Determine the (X, Y) coordinate at the center of the cell enclosing the given text.  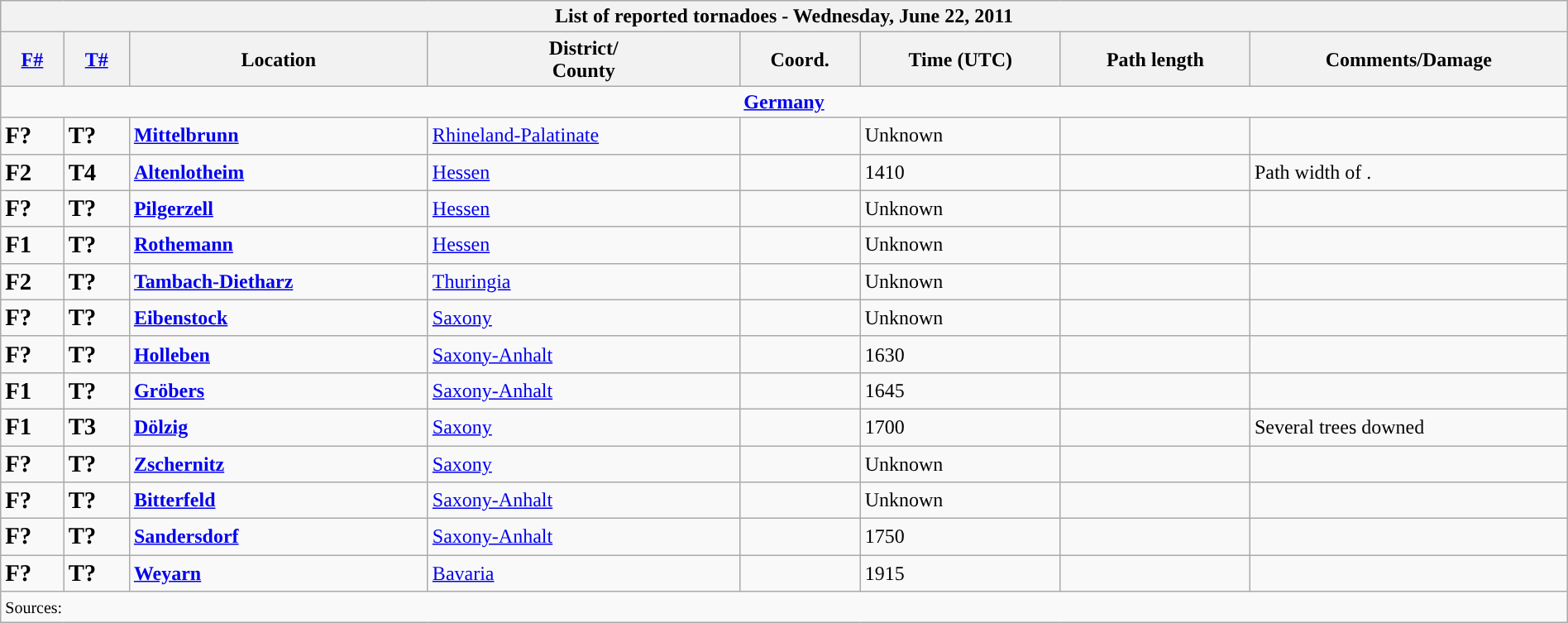
Location (278, 60)
Weyarn (278, 573)
Holleben (278, 354)
Rhineland-Palatinate (584, 136)
Mittelbrunn (278, 136)
Eibenstock (278, 318)
T# (96, 60)
Sources: (784, 607)
District/County (584, 60)
Several trees downed (1408, 427)
Path length (1154, 60)
Altenlotheim (278, 172)
1645 (960, 391)
1630 (960, 354)
F# (32, 60)
Rothemann (278, 245)
T4 (96, 172)
Bavaria (584, 573)
List of reported tornadoes - Wednesday, June 22, 2011 (784, 17)
Germany (784, 102)
Gröbers (278, 391)
T3 (96, 427)
Dölzig (278, 427)
1410 (960, 172)
Thuringia (584, 281)
Time (UTC) (960, 60)
Pilgerzell (278, 208)
Bitterfeld (278, 501)
Sandersdorf (278, 537)
Comments/Damage (1408, 60)
1750 (960, 537)
Zschernitz (278, 463)
Tambach-Dietharz (278, 281)
1700 (960, 427)
Coord. (800, 60)
Path width of . (1408, 172)
1915 (960, 573)
